From the cell containing the given text, extract its center point as [X, Y] coordinate. 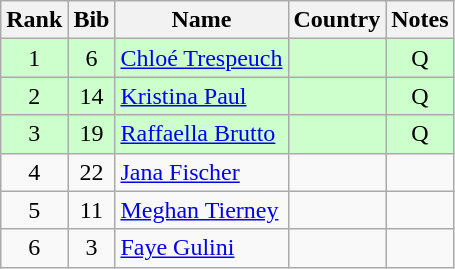
4 [34, 172]
Meghan Tierney [202, 210]
5 [34, 210]
1 [34, 58]
2 [34, 96]
11 [92, 210]
14 [92, 96]
Country [337, 20]
Name [202, 20]
22 [92, 172]
Kristina Paul [202, 96]
Notes [420, 20]
Raffaella Brutto [202, 134]
19 [92, 134]
Jana Fischer [202, 172]
Rank [34, 20]
Faye Gulini [202, 248]
Bib [92, 20]
Chloé Trespeuch [202, 58]
